Pinpoint the cell where the given text exists, returning its [x, y] midpoint coordinate. 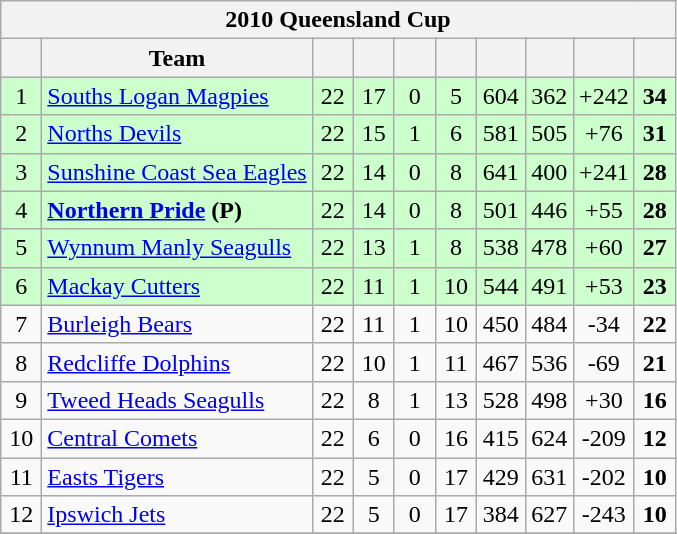
467 [500, 362]
Easts Tigers [177, 477]
9 [22, 400]
400 [550, 172]
+60 [604, 248]
Burleigh Bears [177, 324]
7 [22, 324]
Souths Logan Magpies [177, 96]
362 [550, 96]
Ipswich Jets [177, 515]
+242 [604, 96]
484 [550, 324]
Tweed Heads Seagulls [177, 400]
27 [654, 248]
528 [500, 400]
-69 [604, 362]
4 [22, 210]
581 [500, 134]
2010 Queensland Cup [338, 20]
+30 [604, 400]
538 [500, 248]
31 [654, 134]
-202 [604, 477]
+76 [604, 134]
Wynnum Manly Seagulls [177, 248]
478 [550, 248]
415 [500, 438]
450 [500, 324]
491 [550, 286]
Central Comets [177, 438]
Mackay Cutters [177, 286]
641 [500, 172]
505 [550, 134]
429 [500, 477]
23 [654, 286]
Northern Pride (P) [177, 210]
-243 [604, 515]
627 [550, 515]
544 [500, 286]
-209 [604, 438]
+241 [604, 172]
-34 [604, 324]
624 [550, 438]
Redcliffe Dolphins [177, 362]
+55 [604, 210]
536 [550, 362]
Team [177, 58]
604 [500, 96]
384 [500, 515]
2 [22, 134]
21 [654, 362]
15 [374, 134]
501 [500, 210]
446 [550, 210]
498 [550, 400]
Sunshine Coast Sea Eagles [177, 172]
3 [22, 172]
+53 [604, 286]
Norths Devils [177, 134]
631 [550, 477]
34 [654, 96]
